Determine the [X, Y] coordinate at the center of the cell enclosing the given text.  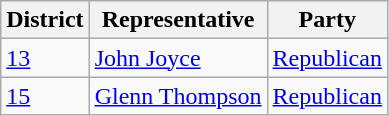
15 [45, 96]
Glenn Thompson [178, 96]
Representative [178, 20]
District [45, 20]
13 [45, 58]
John Joyce [178, 58]
Party [327, 20]
